Find where the given text appears and provide that cell's center as (X, Y) coordinate. 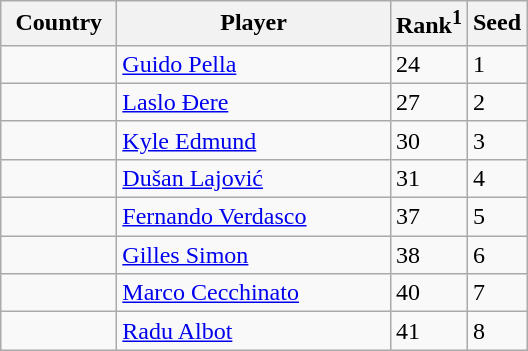
3 (496, 140)
4 (496, 178)
1 (496, 64)
30 (428, 140)
37 (428, 217)
31 (428, 178)
6 (496, 255)
Gilles Simon (254, 255)
Radu Albot (254, 331)
38 (428, 255)
27 (428, 102)
Marco Cecchinato (254, 293)
Fernando Verdasco (254, 217)
Guido Pella (254, 64)
41 (428, 331)
2 (496, 102)
Country (59, 24)
8 (496, 331)
Dušan Lajović (254, 178)
24 (428, 64)
40 (428, 293)
Rank1 (428, 24)
Player (254, 24)
7 (496, 293)
Seed (496, 24)
Laslo Đere (254, 102)
5 (496, 217)
Kyle Edmund (254, 140)
